Return (x, y) of the center of cell containing provided text 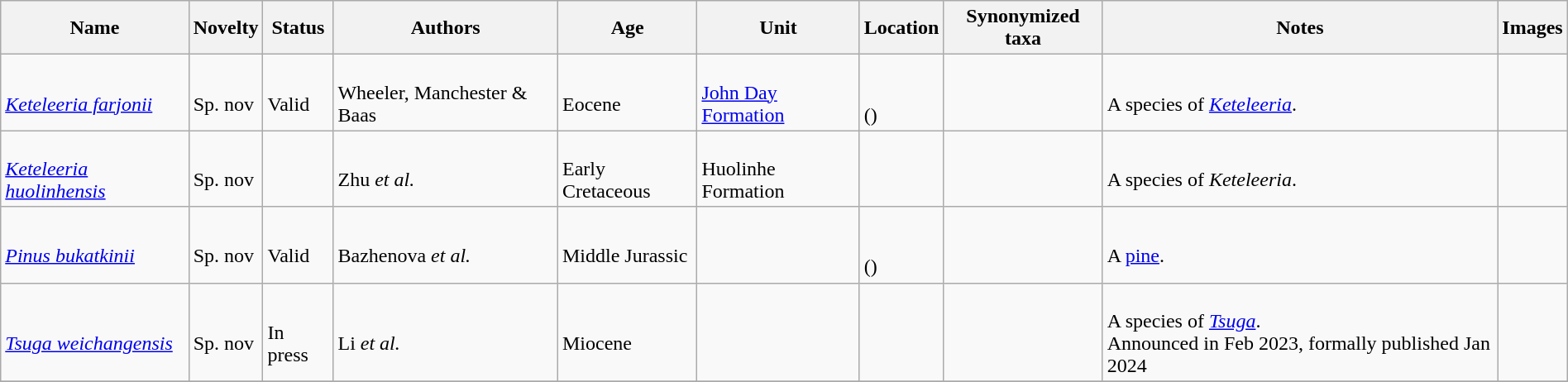
Wheeler, Manchester & Baas (446, 93)
A pine. (1300, 245)
Huolinhe Formation (778, 169)
Location (901, 28)
Middle Jurassic (627, 245)
Eocene (627, 93)
Novelty (226, 28)
Early Cretaceous (627, 169)
Keteleeria farjonii (94, 93)
A species of Tsuga.Announced in Feb 2023, formally published Jan 2024 (1300, 332)
Status (298, 28)
In press (298, 332)
Keteleeria huolinhensis (94, 169)
Unit (778, 28)
Age (627, 28)
Li et al. (446, 332)
Bazhenova et al. (446, 245)
John Day Formation (778, 93)
Zhu et al. (446, 169)
Synonymized taxa (1023, 28)
Tsuga weichangensis (94, 332)
Authors (446, 28)
Miocene (627, 332)
Images (1532, 28)
Notes (1300, 28)
Pinus bukatkinii (94, 245)
Name (94, 28)
